Output the [x, y] coordinate of the center of the cell containing the given text.  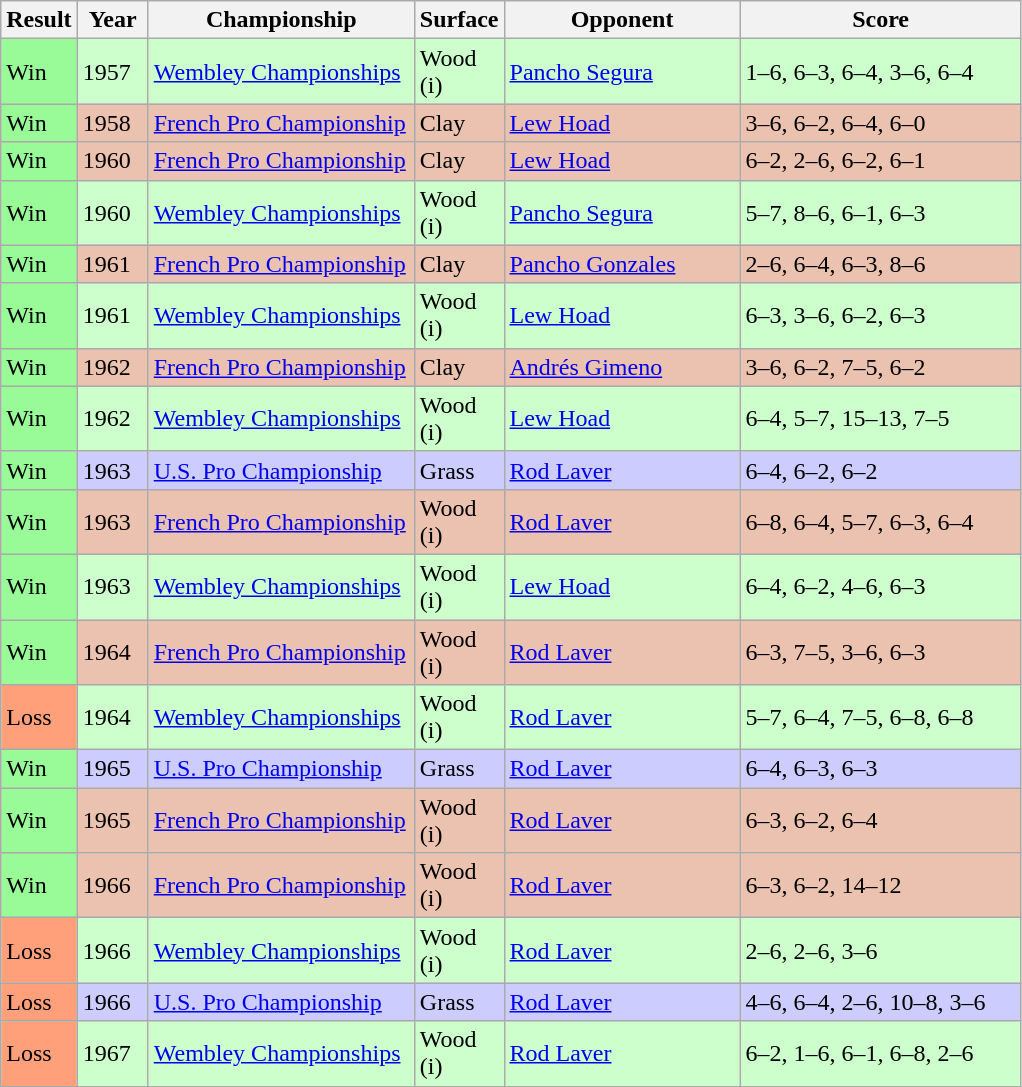
6–3, 7–5, 3–6, 6–3 [880, 652]
3–6, 6–2, 7–5, 6–2 [880, 367]
Opponent [622, 20]
6–3, 3–6, 6–2, 6–3 [880, 316]
1967 [112, 1054]
6–8, 6–4, 5–7, 6–3, 6–4 [880, 522]
Pancho Gonzales [622, 264]
Championship [281, 20]
6–3, 6–2, 14–12 [880, 886]
6–4, 5–7, 15–13, 7–5 [880, 418]
1–6, 6–3, 6–4, 3–6, 6–4 [880, 72]
2–6, 2–6, 3–6 [880, 950]
Result [39, 20]
Year [112, 20]
3–6, 6–2, 6–4, 6–0 [880, 123]
Andrés Gimeno [622, 367]
5–7, 6–4, 7–5, 6–8, 6–8 [880, 718]
1957 [112, 72]
Score [880, 20]
5–7, 8–6, 6–1, 6–3 [880, 212]
6–3, 6–2, 6–4 [880, 820]
4–6, 6–4, 2–6, 10–8, 3–6 [880, 1002]
2–6, 6–4, 6–3, 8–6 [880, 264]
6–4, 6–2, 4–6, 6–3 [880, 586]
6–4, 6–2, 6–2 [880, 470]
6–2, 1–6, 6–1, 6–8, 2–6 [880, 1054]
1958 [112, 123]
6–2, 2–6, 6–2, 6–1 [880, 161]
Surface [459, 20]
6–4, 6–3, 6–3 [880, 769]
